Scan for the cell matching the given text and deliver its [X, Y] coordinate at center. 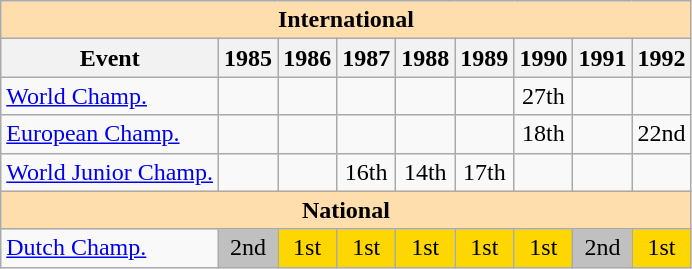
22nd [662, 134]
1988 [426, 58]
16th [366, 172]
1990 [544, 58]
1991 [602, 58]
1992 [662, 58]
Event [110, 58]
International [346, 20]
18th [544, 134]
European Champ. [110, 134]
World Junior Champ. [110, 172]
1986 [308, 58]
1987 [366, 58]
National [346, 210]
World Champ. [110, 96]
14th [426, 172]
17th [484, 172]
1989 [484, 58]
1985 [248, 58]
27th [544, 96]
Dutch Champ. [110, 248]
